Identify which cell holds the provided text, then report its [x, y] central coordinate. 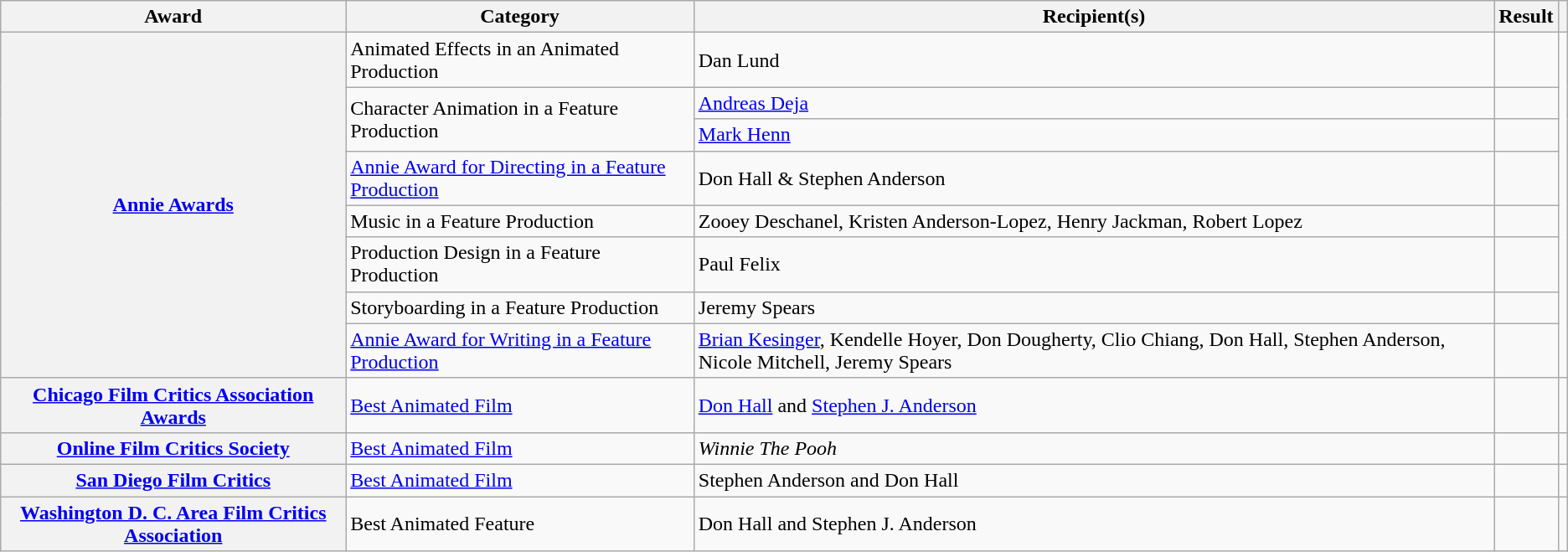
Brian Kesinger, Kendelle Hoyer, Don Dougherty, Clio Chiang, Don Hall, Stephen Anderson, Nicole Mitchell, Jeremy Spears [1094, 350]
Annie Awards [173, 205]
Zooey Deschanel, Kristen Anderson-Lopez, Henry Jackman, Robert Lopez [1094, 221]
Dan Lund [1094, 60]
Animated Effects in an Animated Production [520, 60]
Stephen Anderson and Don Hall [1094, 480]
San Diego Film Critics [173, 480]
Washington D. C. Area Film Critics Association [173, 523]
Recipient(s) [1094, 17]
Category [520, 17]
Storyboarding in a Feature Production [520, 307]
Paul Felix [1094, 265]
Mark Henn [1094, 135]
Winnie The Pooh [1094, 448]
Annie Award for Writing in a Feature Production [520, 350]
Best Animated Feature [520, 523]
Music in a Feature Production [520, 221]
Character Animation in a Feature Production [520, 119]
Annie Award for Directing in a Feature Production [520, 178]
Online Film Critics Society [173, 448]
Result [1526, 17]
Don Hall & Stephen Anderson [1094, 178]
Production Design in a Feature Production [520, 265]
Andreas Deja [1094, 103]
Jeremy Spears [1094, 307]
Award [173, 17]
Chicago Film Critics Association Awards [173, 405]
